Find where the given text appears and provide that cell's center as (x, y) coordinate. 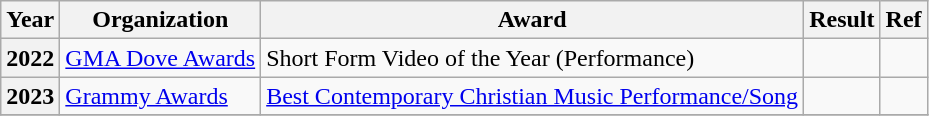
Result (842, 20)
2022 (30, 58)
Organization (160, 20)
Ref (904, 20)
Short Form Video of the Year (Performance) (532, 58)
2023 (30, 96)
Year (30, 20)
Grammy Awards (160, 96)
Best Contemporary Christian Music Performance/Song (532, 96)
Award (532, 20)
GMA Dove Awards (160, 58)
